Detect which cell encompasses the target text, then output its [x, y] center coordinate. 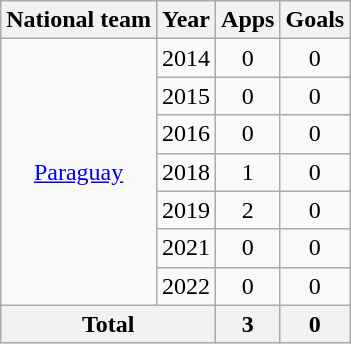
National team [79, 20]
2021 [186, 248]
Paraguay [79, 172]
Goals [315, 20]
Year [186, 20]
2 [248, 210]
2014 [186, 58]
2022 [186, 286]
3 [248, 324]
2015 [186, 96]
Total [108, 324]
1 [248, 172]
2019 [186, 210]
2018 [186, 172]
2016 [186, 134]
Apps [248, 20]
